Detect which cell encompasses the target text, then output its [X, Y] center coordinate. 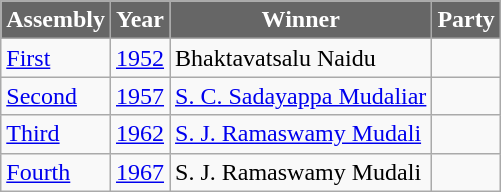
Winner [301, 20]
Bhaktavatsalu Naidu [301, 58]
Assembly [56, 20]
Fourth [56, 172]
1952 [140, 58]
Party [466, 20]
1967 [140, 172]
Third [56, 134]
1957 [140, 96]
Second [56, 96]
Year [140, 20]
S. C. Sadayappa Mudaliar [301, 96]
First [56, 58]
1962 [140, 134]
